Pinpoint the cell where the given text exists, returning its [X, Y] midpoint coordinate. 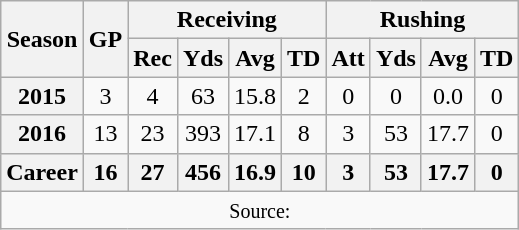
16 [105, 172]
0.0 [448, 96]
Season [42, 39]
GP [105, 39]
Rec [153, 58]
27 [153, 172]
456 [202, 172]
Receiving [227, 20]
16.9 [256, 172]
Rushing [422, 20]
Source: [260, 210]
10 [304, 172]
2 [304, 96]
Career [42, 172]
2016 [42, 134]
63 [202, 96]
23 [153, 134]
8 [304, 134]
4 [153, 96]
393 [202, 134]
13 [105, 134]
2015 [42, 96]
15.8 [256, 96]
Att [348, 58]
17.1 [256, 134]
